For the text-containing cell, return its midpoint in (x, y) coordinate format. 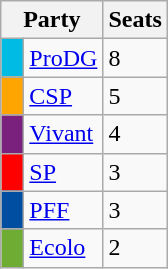
ProDG (64, 58)
Vivant (64, 134)
4 (135, 134)
Seats (135, 20)
2 (135, 248)
Party (52, 20)
Ecolo (64, 248)
CSP (64, 96)
PFF (64, 210)
5 (135, 96)
8 (135, 58)
SP (64, 172)
